Search for the cell housing the specified text and yield its [x, y] center coordinate. 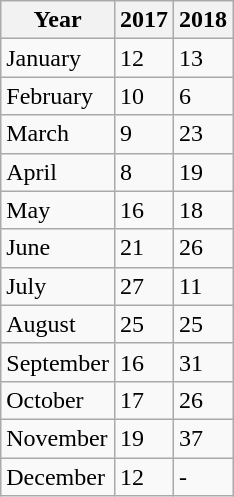
18 [204, 210]
August [58, 324]
July [58, 286]
37 [204, 438]
April [58, 172]
June [58, 248]
January [58, 58]
December [58, 477]
- [204, 477]
17 [144, 400]
27 [144, 286]
21 [144, 248]
6 [204, 96]
September [58, 362]
23 [204, 134]
8 [144, 172]
November [58, 438]
May [58, 210]
October [58, 400]
2017 [144, 20]
11 [204, 286]
March [58, 134]
10 [144, 96]
13 [204, 58]
February [58, 96]
Year [58, 20]
31 [204, 362]
9 [144, 134]
2018 [204, 20]
